Locate the cell with the specified text and output its [x, y] center coordinate. 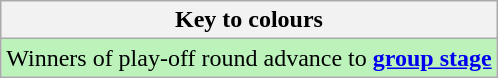
Winners of play-off round advance to group stage [249, 58]
Key to colours [249, 20]
